From the cell containing the given text, extract its center point as [x, y] coordinate. 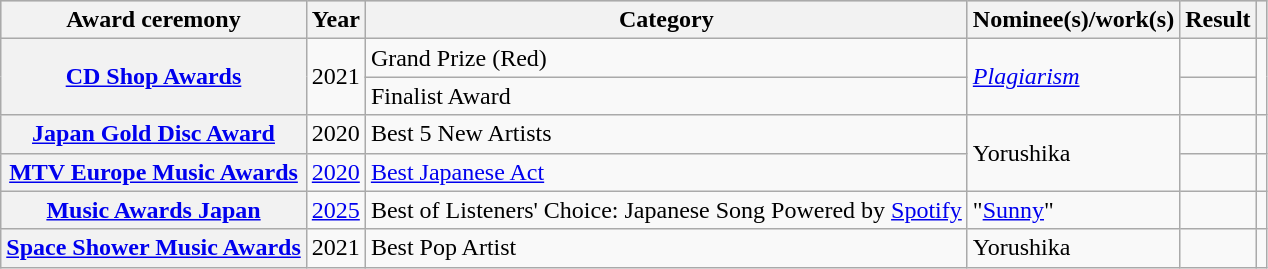
Best Pop Artist [666, 248]
Music Awards Japan [154, 210]
Year [336, 20]
Finalist Award [666, 96]
Best 5 New Artists [666, 134]
Best Japanese Act [666, 172]
Award ceremony [154, 20]
Plagiarism [1073, 77]
Nominee(s)/work(s) [1073, 20]
CD Shop Awards [154, 77]
MTV Europe Music Awards [154, 172]
Result [1218, 20]
Grand Prize (Red) [666, 58]
Best of Listeners' Choice: Japanese Song Powered by Spotify [666, 210]
Category [666, 20]
"Sunny" [1073, 210]
Japan Gold Disc Award [154, 134]
2025 [336, 210]
Space Shower Music Awards [154, 248]
